Pinpoint the cell where the given text exists, returning its [X, Y] midpoint coordinate. 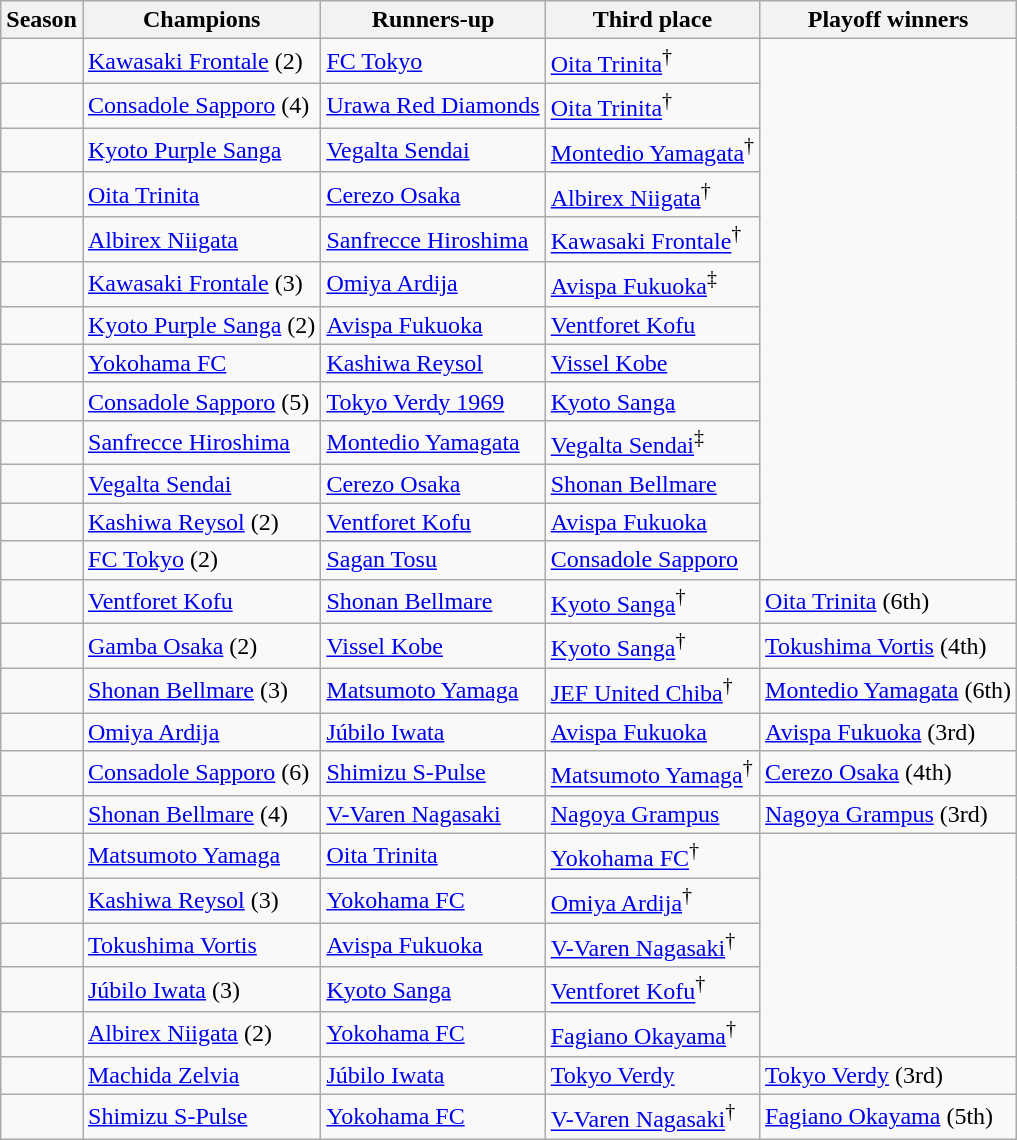
Kawasaki Frontale† [652, 240]
Matsumoto Yamaga† [652, 774]
Gamba Osaka (2) [201, 646]
Kashiwa Reysol (3) [201, 900]
Season [42, 20]
Runners-up [433, 20]
Albirex Niigata [201, 240]
Consadole Sapporo (6) [201, 774]
Oita Trinita (6th) [888, 602]
Kashiwa Reysol [433, 363]
Consadole Sapporo [652, 560]
Yokohama FC† [652, 856]
Shonan Bellmare (4) [201, 814]
Albirex Niigata (2) [201, 1034]
Sagan Tosu [433, 560]
Tokyo Verdy 1969 [433, 401]
Tokyo Verdy (3rd) [888, 1075]
Omiya Ardija† [652, 900]
Avispa Fukuoka (3rd) [888, 732]
Playoff winners [888, 20]
Vegalta Sendai‡ [652, 442]
Montedio Yamagata [433, 442]
Tokyo Verdy [652, 1075]
Nagoya Grampus [652, 814]
Kashiwa Reysol (2) [201, 522]
Consadole Sapporo (5) [201, 401]
FC Tokyo [433, 62]
Cerezo Osaka (4th) [888, 774]
V-Varen Nagasaki [433, 814]
Ventforet Kofu† [652, 990]
Montedio Yamagata† [652, 150]
Tokushima Vortis (4th) [888, 646]
Montedio Yamagata (6th) [888, 690]
Tokushima Vortis [201, 946]
Fagiano Okayama (5th) [888, 1116]
Avispa Fukuoka‡ [652, 284]
Consadole Sapporo (4) [201, 106]
Shonan Bellmare (3) [201, 690]
Nagoya Grampus (3rd) [888, 814]
Kyoto Purple Sanga [201, 150]
Kawasaki Frontale (3) [201, 284]
Champions [201, 20]
Júbilo Iwata (3) [201, 990]
Albirex Niigata† [652, 194]
FC Tokyo (2) [201, 560]
Fagiano Okayama† [652, 1034]
Kawasaki Frontale (2) [201, 62]
Urawa Red Diamonds [433, 106]
JEF United Chiba† [652, 690]
Kyoto Purple Sanga (2) [201, 325]
Third place [652, 20]
Machida Zelvia [201, 1075]
